Determine the [X, Y] coordinate at the center of the cell enclosing the given text.  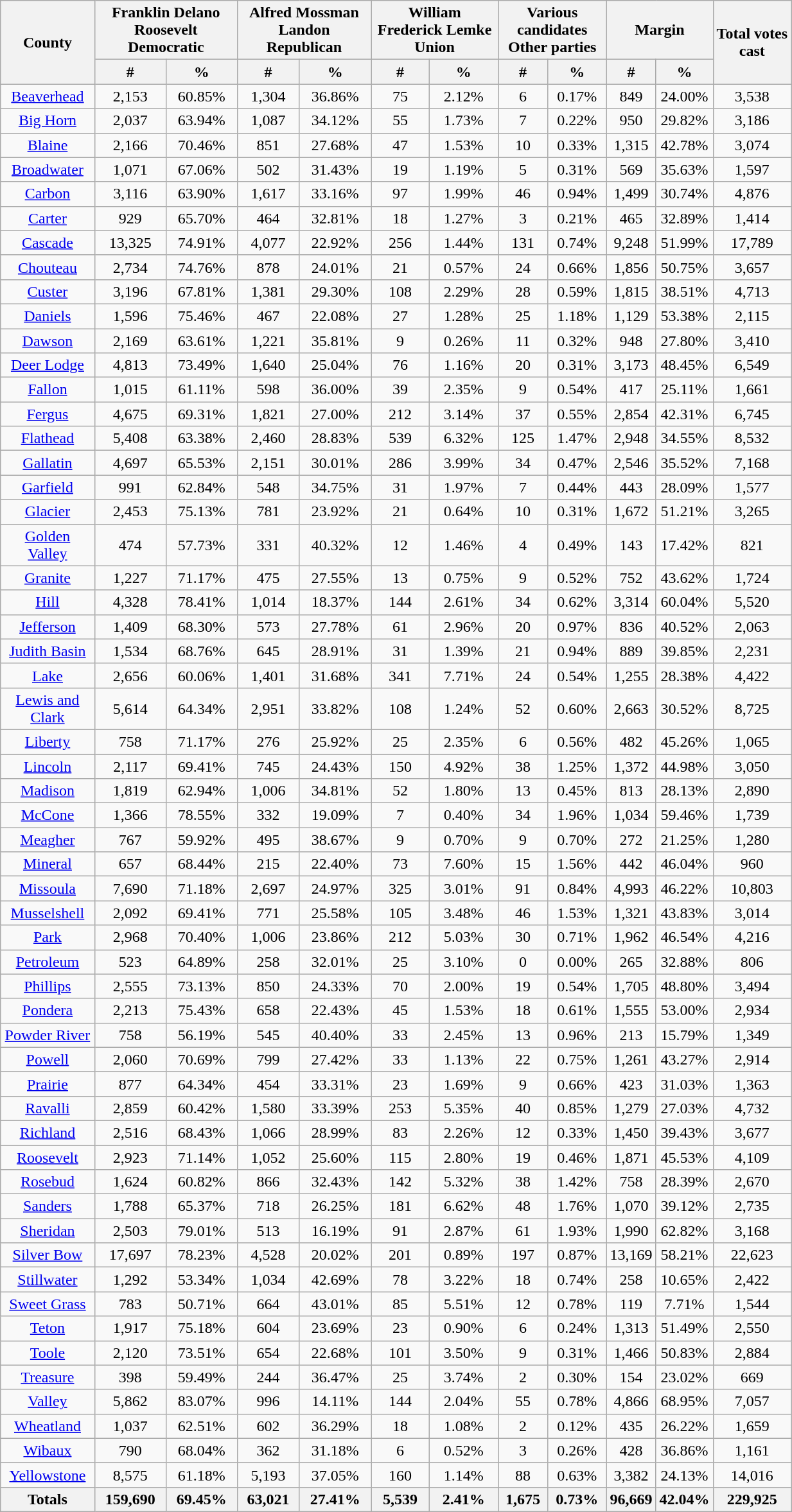
3.14% [464, 414]
30.01% [335, 463]
46.22% [685, 889]
1.97% [464, 487]
6.62% [464, 1206]
5.35% [464, 1108]
3,116 [130, 194]
1.25% [577, 766]
Toole [48, 1353]
40.40% [335, 1035]
1,349 [752, 1035]
60.42% [202, 1108]
2,503 [130, 1231]
0.44% [577, 487]
1,366 [130, 815]
545 [268, 1035]
75.43% [202, 1011]
2.29% [464, 291]
4,422 [752, 675]
1,672 [631, 512]
23.02% [685, 1377]
4,876 [752, 194]
88 [523, 1475]
19.09% [335, 815]
Yellowstone [48, 1475]
1,280 [752, 840]
160 [401, 1475]
2.80% [464, 1158]
24.33% [335, 986]
45 [401, 1011]
69.45% [202, 1499]
Fergus [48, 414]
75 [401, 96]
Prairie [48, 1084]
45.53% [685, 1158]
32.89% [685, 218]
159,690 [130, 1499]
35.52% [685, 463]
63.94% [202, 121]
3,196 [130, 291]
14.11% [335, 1402]
78 [401, 1280]
1,724 [752, 578]
878 [268, 267]
745 [268, 766]
97 [401, 194]
73.13% [202, 986]
25.92% [335, 742]
1,304 [268, 96]
1,990 [631, 1231]
96,669 [631, 1499]
2,117 [130, 766]
1,597 [752, 169]
244 [268, 1377]
75.13% [202, 512]
42.78% [685, 145]
1,815 [631, 291]
4,675 [130, 414]
598 [268, 390]
75.46% [202, 316]
4,077 [268, 243]
23.69% [335, 1328]
17,789 [752, 243]
1,087 [268, 121]
26.22% [685, 1426]
27.78% [335, 627]
3,014 [752, 913]
1,221 [268, 341]
Wibaux [48, 1450]
3,186 [752, 121]
40.52% [685, 627]
62.94% [202, 791]
Lincoln [48, 766]
3.99% [464, 463]
4.92% [464, 766]
6.32% [464, 439]
213 [631, 1035]
101 [401, 1353]
435 [631, 1426]
36.47% [335, 1377]
6,549 [752, 365]
16.19% [335, 1231]
Blaine [48, 145]
26.25% [335, 1206]
7.60% [464, 864]
1,313 [631, 1328]
0.30% [577, 1377]
1,065 [752, 742]
215 [268, 864]
813 [631, 791]
57.73% [202, 544]
2,859 [130, 1108]
1,409 [130, 627]
2,546 [631, 463]
1,499 [631, 194]
0.46% [577, 1158]
42.31% [685, 414]
34.75% [335, 487]
3,074 [752, 145]
34.55% [685, 439]
1,414 [752, 218]
59.46% [685, 815]
Cascade [48, 243]
63.90% [202, 194]
32.01% [335, 962]
3,050 [752, 766]
4,732 [752, 1108]
Margin [660, 30]
0.85% [577, 1108]
70.69% [202, 1059]
2,735 [752, 1206]
1.19% [464, 169]
Sweet Grass [48, 1304]
523 [130, 962]
0.49% [577, 544]
0.22% [577, 121]
28.99% [335, 1133]
142 [401, 1182]
2,951 [268, 709]
Jefferson [48, 627]
Teton [48, 1328]
1,821 [268, 414]
32.43% [335, 1182]
Custer [48, 291]
Sheridan [48, 1231]
1,363 [752, 1084]
Hill [48, 602]
1,871 [631, 1158]
70.46% [202, 145]
1.46% [464, 544]
Golden Valley [48, 544]
35.63% [685, 169]
752 [631, 578]
75.18% [202, 1328]
43.27% [685, 1059]
0.00% [577, 962]
27.00% [335, 414]
Lewis and Clark [48, 709]
1,037 [130, 1426]
799 [268, 1059]
1,381 [268, 291]
40 [523, 1108]
0.45% [577, 791]
1,856 [631, 267]
474 [130, 544]
22 [523, 1059]
22.92% [335, 243]
Stillwater [48, 1280]
48.80% [685, 986]
43.62% [685, 578]
0.84% [577, 889]
1,534 [130, 651]
889 [631, 651]
781 [268, 512]
1,066 [268, 1133]
3.22% [464, 1280]
4,866 [631, 1402]
1,596 [130, 316]
22.68% [335, 1353]
Liberty [48, 742]
25.11% [685, 390]
2.45% [464, 1035]
1,819 [130, 791]
1,071 [130, 169]
0.62% [577, 602]
502 [268, 169]
Park [48, 937]
5,539 [401, 1499]
39.43% [685, 1133]
664 [268, 1304]
790 [130, 1450]
Lake [48, 675]
28 [523, 291]
362 [268, 1450]
4,328 [130, 602]
1.39% [464, 651]
35.81% [335, 341]
32.81% [335, 218]
0.73% [577, 1499]
513 [268, 1231]
22.43% [335, 1011]
3,168 [752, 1231]
34.81% [335, 791]
0.57% [464, 267]
63.61% [202, 341]
1.96% [577, 815]
1,372 [631, 766]
950 [631, 121]
53.34% [202, 1280]
2.04% [464, 1402]
1,555 [631, 1011]
1,705 [631, 986]
465 [631, 218]
5,614 [130, 709]
1.80% [464, 791]
4,697 [130, 463]
39 [401, 390]
5.03% [464, 937]
Deer Lodge [48, 365]
83 [401, 1133]
2.41% [464, 1499]
40.32% [335, 544]
58.21% [685, 1255]
1,624 [130, 1182]
62.51% [202, 1426]
59.49% [202, 1377]
332 [268, 815]
39.85% [685, 651]
0.17% [577, 96]
13,169 [631, 1255]
65.53% [202, 463]
36.29% [335, 1426]
25.60% [335, 1158]
253 [401, 1108]
62.84% [202, 487]
5,520 [752, 602]
43.83% [685, 913]
0.59% [577, 291]
866 [268, 1182]
29.82% [685, 121]
Franklin Delano RooseveltDemocratic [166, 30]
Sanders [48, 1206]
33.39% [335, 1108]
2,060 [130, 1059]
2,934 [752, 1011]
1,466 [631, 1353]
229,925 [752, 1499]
325 [401, 889]
2,422 [752, 1280]
Broadwater [48, 169]
3,314 [631, 602]
464 [268, 218]
Petroleum [48, 962]
24.01% [335, 267]
46.04% [685, 864]
Flathead [48, 439]
25.04% [335, 365]
718 [268, 1206]
44.98% [685, 766]
65.70% [202, 218]
61.11% [202, 390]
78.23% [202, 1255]
1.08% [464, 1426]
0.90% [464, 1328]
30.74% [685, 194]
0.12% [577, 1426]
Silver Bow [48, 1255]
68.95% [685, 1402]
0.56% [577, 742]
197 [523, 1255]
1,450 [631, 1133]
50.75% [685, 267]
5,862 [130, 1402]
65.37% [202, 1206]
341 [401, 675]
Carbon [48, 194]
669 [752, 1377]
1,052 [268, 1158]
48 [523, 1206]
767 [130, 840]
51.99% [685, 243]
1.73% [464, 121]
63,021 [268, 1499]
1.93% [577, 1231]
7,690 [130, 889]
37.05% [335, 1475]
573 [268, 627]
2,734 [130, 267]
McCone [48, 815]
50.83% [685, 1353]
1,279 [631, 1108]
13,325 [130, 243]
71.14% [202, 1158]
2,153 [130, 96]
1,070 [631, 1206]
42.69% [335, 1280]
15.79% [685, 1035]
1,401 [268, 675]
1,321 [631, 913]
22,623 [752, 1255]
143 [631, 544]
0.55% [577, 414]
2,914 [752, 1059]
0.21% [577, 218]
1,129 [631, 316]
76 [401, 365]
Daniels [48, 316]
Totals [48, 1499]
1.44% [464, 243]
67.81% [202, 291]
38.51% [685, 291]
48.45% [685, 365]
4,993 [631, 889]
Wheatland [48, 1426]
27.55% [335, 578]
256 [401, 243]
28.09% [685, 487]
836 [631, 627]
County [48, 42]
32.88% [685, 962]
1.56% [577, 864]
Total votes cast [752, 42]
53.00% [685, 1011]
2.87% [464, 1231]
2.00% [464, 986]
37 [523, 414]
1,661 [752, 390]
2,968 [130, 937]
1,261 [631, 1059]
27.42% [335, 1059]
Gallatin [48, 463]
74.91% [202, 243]
2,550 [752, 1328]
33.31% [335, 1084]
68.04% [202, 1450]
1.16% [464, 365]
454 [268, 1084]
1,788 [130, 1206]
24.13% [685, 1475]
24.43% [335, 766]
1,675 [523, 1499]
Richland [48, 1133]
125 [523, 439]
851 [268, 145]
1.14% [464, 1475]
28.38% [685, 675]
1.24% [464, 709]
Granite [48, 578]
0.63% [577, 1475]
1.69% [464, 1084]
2,890 [752, 791]
Beaverhead [48, 96]
0.87% [577, 1255]
20.02% [335, 1255]
28.83% [335, 439]
286 [401, 463]
9,248 [631, 243]
1.28% [464, 316]
28.91% [335, 651]
569 [631, 169]
1,014 [268, 602]
131 [523, 243]
56.19% [202, 1035]
1,580 [268, 1108]
33.82% [335, 709]
539 [401, 439]
36.00% [335, 390]
1,015 [130, 390]
Pondera [48, 1011]
Rosebud [48, 1182]
Chouteau [48, 267]
119 [631, 1304]
1,161 [752, 1450]
8,725 [752, 709]
25.58% [335, 913]
Alfred Mossman LandonRepublican [304, 30]
645 [268, 651]
7,168 [752, 463]
806 [752, 962]
24.97% [335, 889]
8,575 [130, 1475]
5.32% [464, 1182]
3,677 [752, 1133]
331 [268, 544]
24.00% [685, 96]
548 [268, 487]
0.60% [577, 709]
28.39% [685, 1182]
783 [130, 1304]
45.26% [685, 742]
398 [130, 1377]
495 [268, 840]
31.03% [685, 1084]
996 [268, 1402]
30.52% [685, 709]
39.12% [685, 1206]
265 [631, 962]
6,745 [752, 414]
3,538 [752, 96]
69.31% [202, 414]
771 [268, 913]
1,544 [752, 1304]
Powell [48, 1059]
276 [268, 742]
17,697 [130, 1255]
1.18% [577, 316]
29.30% [335, 291]
1,577 [752, 487]
51.21% [685, 512]
2,516 [130, 1133]
17.42% [685, 544]
Valley [48, 1402]
71.18% [202, 889]
60.06% [202, 675]
27.41% [335, 1499]
50.71% [202, 1304]
5,193 [268, 1475]
23.86% [335, 937]
3,265 [752, 512]
1,315 [631, 145]
5.51% [464, 1304]
74.76% [202, 267]
3,494 [752, 986]
4 [523, 544]
43.01% [335, 1304]
William Frederick LemkeUnion [435, 30]
Treasure [48, 1377]
73.49% [202, 365]
34.12% [335, 121]
Garfield [48, 487]
Dawson [48, 341]
3.01% [464, 889]
Glacier [48, 512]
85 [401, 1304]
42.04% [685, 1499]
10,803 [752, 889]
47 [401, 145]
1,739 [752, 815]
59.92% [202, 840]
30 [523, 937]
73.51% [202, 1353]
2,169 [130, 341]
4,528 [268, 1255]
2.26% [464, 1133]
1.76% [577, 1206]
73 [401, 864]
1,917 [130, 1328]
0.64% [464, 512]
2,115 [752, 316]
5,408 [130, 439]
68.76% [202, 651]
Madison [48, 791]
0.24% [577, 1328]
14,016 [752, 1475]
22.08% [335, 316]
3.10% [464, 962]
27 [401, 316]
657 [130, 864]
Meagher [48, 840]
8,532 [752, 439]
0.89% [464, 1255]
31.43% [335, 169]
115 [401, 1158]
991 [130, 487]
2,120 [130, 1353]
15 [523, 864]
Big Horn [48, 121]
3,173 [631, 365]
83.07% [202, 1402]
53.38% [685, 316]
849 [631, 96]
3,410 [752, 341]
1,255 [631, 675]
60.85% [202, 96]
3.48% [464, 913]
60.04% [685, 602]
60.82% [202, 1182]
7,057 [752, 1402]
2.96% [464, 627]
181 [401, 1206]
2,037 [130, 121]
Musselshell [48, 913]
27.03% [685, 1108]
2,555 [130, 986]
1.42% [577, 1182]
46.54% [685, 937]
Ravalli [48, 1108]
654 [268, 1353]
1.13% [464, 1059]
2,231 [752, 651]
2.12% [464, 96]
948 [631, 341]
38.67% [335, 840]
31.68% [335, 675]
18.37% [335, 602]
0.61% [577, 1011]
Roosevelt [48, 1158]
2,166 [130, 145]
23.92% [335, 512]
2,151 [268, 463]
2,656 [130, 675]
10.65% [685, 1280]
0.97% [577, 627]
64.89% [202, 962]
51.49% [685, 1328]
201 [401, 1255]
1,962 [631, 937]
63.38% [202, 439]
417 [631, 390]
3.74% [464, 1377]
Phillips [48, 986]
33.16% [335, 194]
2,670 [752, 1182]
22.40% [335, 864]
67.06% [202, 169]
154 [631, 1377]
3.50% [464, 1353]
79.01% [202, 1231]
70 [401, 986]
0.71% [577, 937]
78.55% [202, 815]
11 [523, 341]
2,460 [268, 439]
21.25% [685, 840]
4,713 [752, 291]
2,092 [130, 913]
68.30% [202, 627]
821 [752, 544]
27.68% [335, 145]
1,617 [268, 194]
658 [268, 1011]
929 [130, 218]
0.40% [464, 815]
0.96% [577, 1035]
70.40% [202, 937]
2,923 [130, 1158]
850 [268, 986]
2,063 [752, 627]
1,292 [130, 1280]
27.80% [685, 341]
482 [631, 742]
3,382 [631, 1475]
442 [631, 864]
105 [401, 913]
4,109 [752, 1158]
1,640 [268, 365]
5 [523, 169]
4,813 [130, 365]
2,948 [631, 439]
2,854 [631, 414]
0 [523, 962]
428 [631, 1450]
Various candidatesOther parties [552, 30]
960 [752, 864]
1.47% [577, 439]
0.47% [577, 463]
68.44% [202, 864]
68.43% [202, 1133]
1.27% [464, 218]
0.32% [577, 341]
Carter [48, 218]
78.41% [202, 602]
Powder River [48, 1035]
4,216 [752, 937]
62.82% [685, 1231]
443 [631, 487]
1,659 [752, 1426]
2.61% [464, 602]
Mineral [48, 864]
2,697 [268, 889]
28.13% [685, 791]
877 [130, 1084]
602 [268, 1426]
1.99% [464, 194]
2,663 [631, 709]
2,453 [130, 512]
Judith Basin [48, 651]
Missoula [48, 889]
2,884 [752, 1353]
Fallon [48, 390]
272 [631, 840]
467 [268, 316]
1,227 [130, 578]
475 [268, 578]
3,657 [752, 267]
31.18% [335, 1450]
2,213 [130, 1011]
604 [268, 1328]
150 [401, 766]
61.18% [202, 1475]
423 [631, 1084]
